Determine the [X, Y] coordinate at the center of the cell enclosing the given text.  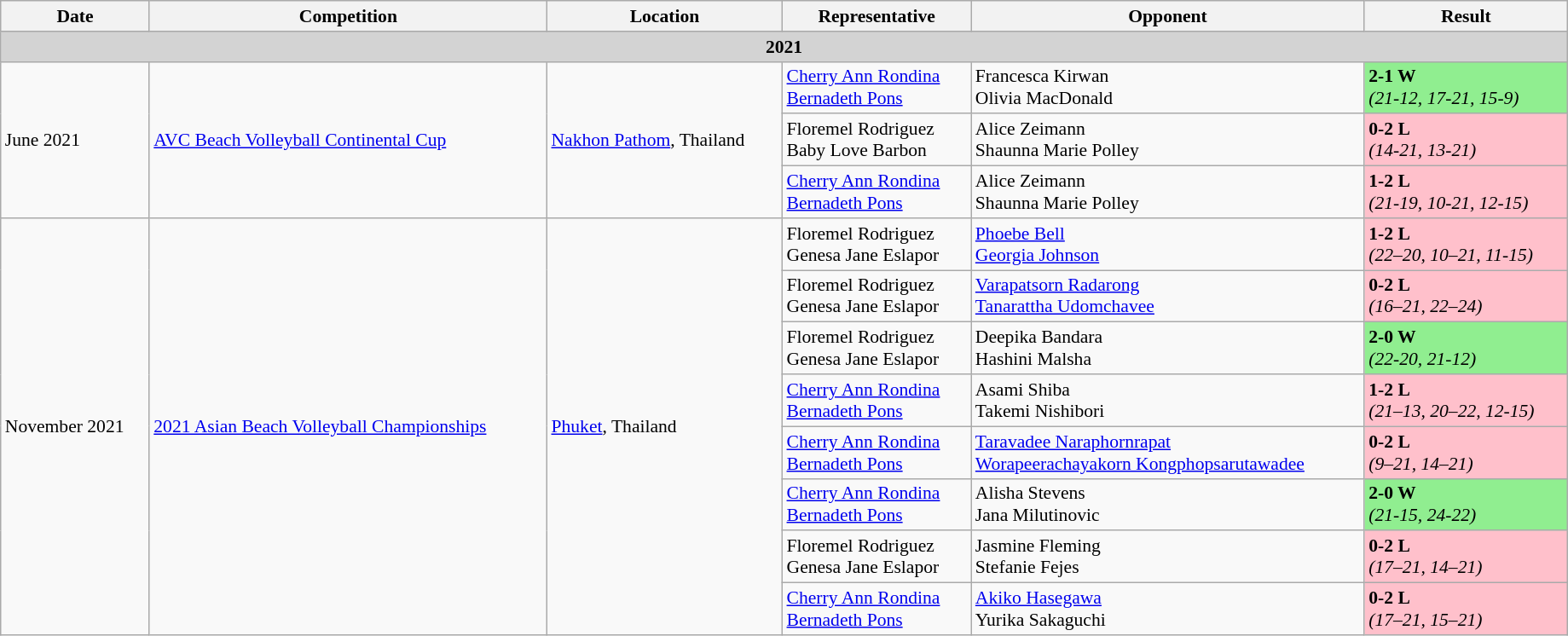
2-1 W (21-12, 17-21, 15-9) [1466, 87]
2-0 W (21-15, 24-22) [1466, 505]
0-2 L (16–21, 22–24) [1466, 297]
1-2 L (21–13, 20–22, 12-15) [1466, 401]
0-2 L (17–21, 15–21) [1466, 609]
Deepika Bandara Hashini Malsha [1168, 348]
Opponent [1168, 16]
Location [664, 16]
June 2021 [75, 140]
0-2 L (9–21, 14–21) [1466, 452]
Asami Shiba Takemi Nishibori [1168, 401]
Taravadee Naraphornrapat Worapeerachayakorn Kongphopsarutawadee [1168, 452]
Date [75, 16]
AVC Beach Volleyball Continental Cup [348, 140]
Representative [877, 16]
0-2 L (14-21, 13-21) [1466, 140]
2021 Asian Beach Volleyball Championships [348, 426]
1-2 L (21-19, 10-21, 12-15) [1466, 193]
1-2 L (22–20, 10–21, 11-15) [1466, 244]
0-2 L (17–21, 14–21) [1466, 558]
Phoebe Bell Georgia Johnson [1168, 244]
Varapatsorn Radarong Tanarattha Udomchavee [1168, 297]
Francesca Kirwan Olivia MacDonald [1168, 87]
Alisha Stevens Jana Milutinovic [1168, 505]
2-0 W (22-20, 21-12) [1466, 348]
Floremel Rodriguez Baby Love Barbon [877, 140]
2021 [784, 47]
November 2021 [75, 426]
Phuket, Thailand [664, 426]
Result [1466, 16]
Jasmine Fleming Stefanie Fejes [1168, 558]
Nakhon Pathom, Thailand [664, 140]
Akiko Hasegawa Yurika Sakaguchi [1168, 609]
Competition [348, 16]
